Provide the [X, Y] coordinate of the cell's center where the given text is located.  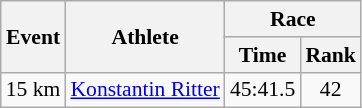
15 km [34, 90]
Konstantin Ritter [144, 90]
42 [330, 90]
Athlete [144, 36]
Time [262, 55]
Event [34, 36]
Rank [330, 55]
Race [293, 19]
45:41.5 [262, 90]
